For the text-containing cell, return its midpoint in (x, y) coordinate format. 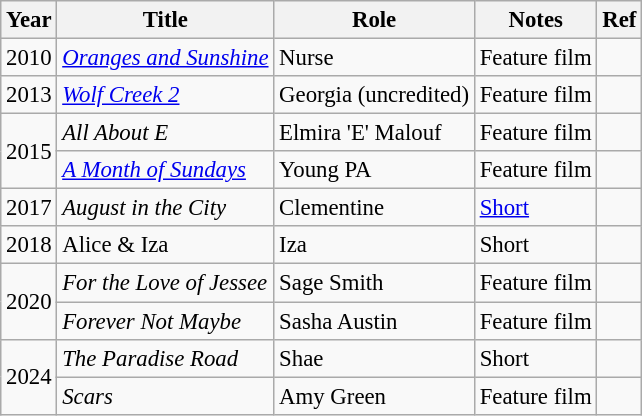
2017 (29, 208)
Oranges and Sunshine (166, 58)
August in the City (166, 208)
2018 (29, 245)
Iza (374, 245)
Elmira 'E' Malouf (374, 133)
Forever Not Maybe (166, 321)
Sasha Austin (374, 321)
Scars (166, 396)
All About E (166, 133)
2020 (29, 302)
Alice & Iza (166, 245)
Clementine (374, 208)
Ref (620, 20)
2015 (29, 152)
Year (29, 20)
Role (374, 20)
Young PA (374, 170)
A Month of Sundays (166, 170)
The Paradise Road (166, 358)
2013 (29, 95)
Amy Green (374, 396)
Notes (536, 20)
2024 (29, 376)
For the Love of Jessee (166, 283)
Shae (374, 358)
Sage Smith (374, 283)
2010 (29, 58)
Title (166, 20)
Georgia (uncredited) (374, 95)
Nurse (374, 58)
Wolf Creek 2 (166, 95)
